Extract the (X, Y) coordinate from the center of the cell holding the provided text.  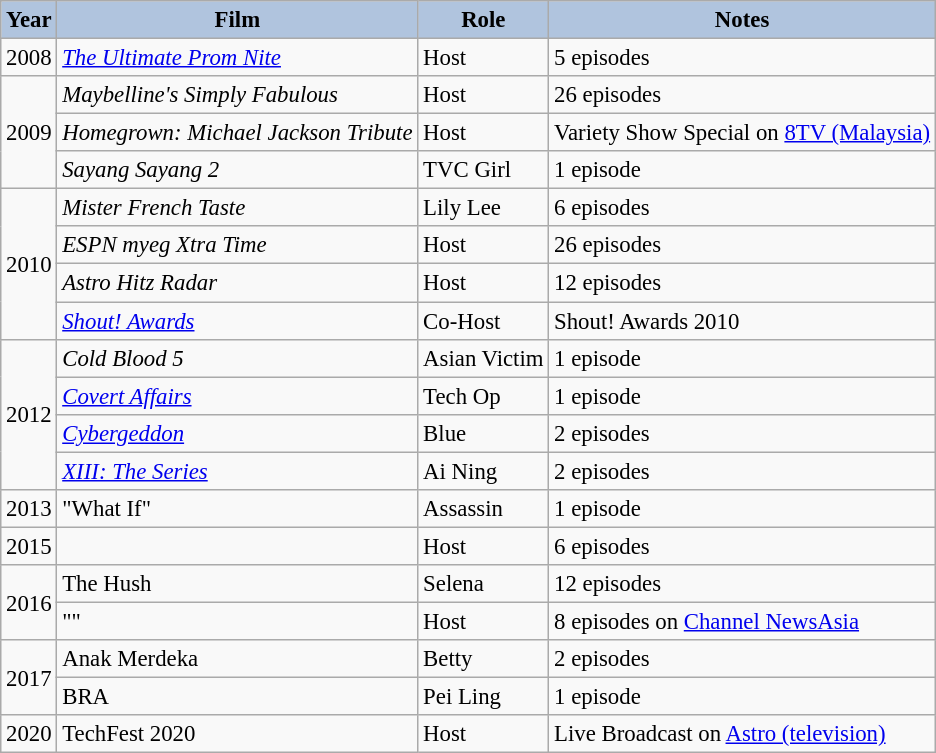
2016 (29, 602)
Asian Victim (484, 358)
"What If" (238, 509)
5 episodes (742, 58)
Maybelline's Simply Fabulous (238, 95)
8 episodes on Channel NewsAsia (742, 621)
Year (29, 20)
Lily Lee (484, 208)
ESPN myeg Xtra Time (238, 245)
Notes (742, 20)
Film (238, 20)
2015 (29, 546)
Cold Blood 5 (238, 358)
Co-Host (484, 321)
2009 (29, 132)
TVC Girl (484, 170)
2017 (29, 678)
TechFest 2020 (238, 734)
Cybergeddon (238, 433)
Anak Merdeka (238, 659)
Covert Affairs (238, 396)
Blue (484, 433)
Assassin (484, 509)
2013 (29, 509)
Betty (484, 659)
XIII: The Series (238, 471)
Homegrown: Michael Jackson Tribute (238, 133)
Astro Hitz Radar (238, 283)
Live Broadcast on Astro (television) (742, 734)
The Ultimate Prom Nite (238, 58)
2008 (29, 58)
Pei Ling (484, 697)
Tech Op (484, 396)
Selena (484, 584)
"" (238, 621)
Mister French Taste (238, 208)
Variety Show Special on 8TV (Malaysia) (742, 133)
2010 (29, 264)
BRA (238, 697)
Ai Ning (484, 471)
The Hush (238, 584)
Shout! Awards (238, 321)
Sayang Sayang 2 (238, 170)
2020 (29, 734)
2012 (29, 414)
Role (484, 20)
Shout! Awards 2010 (742, 321)
